Identify which cell holds the provided text, then report its [X, Y] central coordinate. 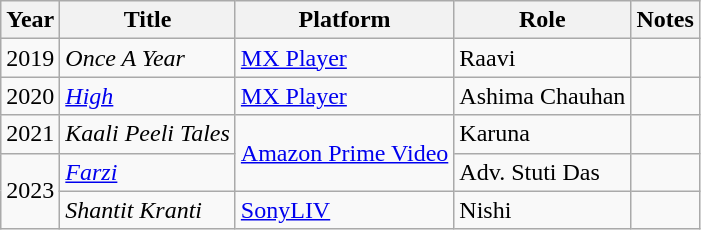
Title [148, 20]
2021 [30, 134]
Kaali Peeli Tales [148, 134]
Shantit Kranti [148, 210]
Role [542, 20]
Year [30, 20]
Adv. Stuti Das [542, 172]
High [148, 96]
Farzi [148, 172]
Notes [665, 20]
Karuna [542, 134]
2023 [30, 191]
Once A Year [148, 58]
Platform [344, 20]
SonyLIV [344, 210]
2019 [30, 58]
2020 [30, 96]
Ashima Chauhan [542, 96]
Amazon Prime Video [344, 153]
Raavi [542, 58]
Nishi [542, 210]
